For the text-containing cell, return its midpoint in [X, Y] coordinate format. 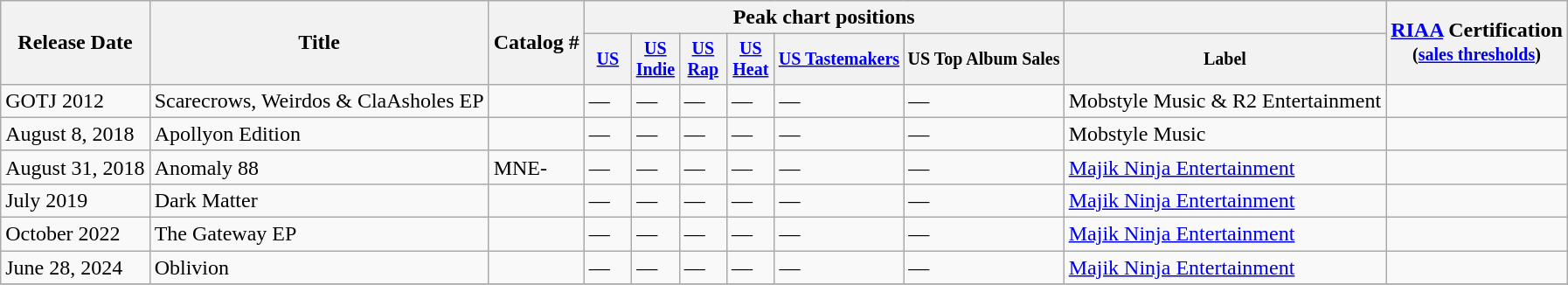
August 8, 2018 [75, 134]
US Tastemakers [839, 59]
US Rap [703, 59]
Mobstyle Music & R2 Entertainment [1225, 101]
MNE- [537, 167]
GOTJ 2012 [75, 101]
Apollyon Edition [319, 134]
Title [319, 43]
Anomaly 88 [319, 167]
June 28, 2024 [75, 268]
US Indie [656, 59]
August 31, 2018 [75, 167]
July 2019 [75, 200]
Label [1225, 59]
Oblivion [319, 268]
US Top Album Sales [984, 59]
The Gateway EP [319, 234]
October 2022 [75, 234]
US [607, 59]
Release Date [75, 43]
US Heat [751, 59]
Peak chart positions [823, 17]
Catalog # [537, 43]
Dark Matter [319, 200]
Mobstyle Music [1225, 134]
Scarecrows, Weirdos & ClaAsholes EP [319, 101]
RIAA Certification(sales thresholds) [1477, 43]
